Determine the (X, Y) coordinate at the center of the cell enclosing the given text.  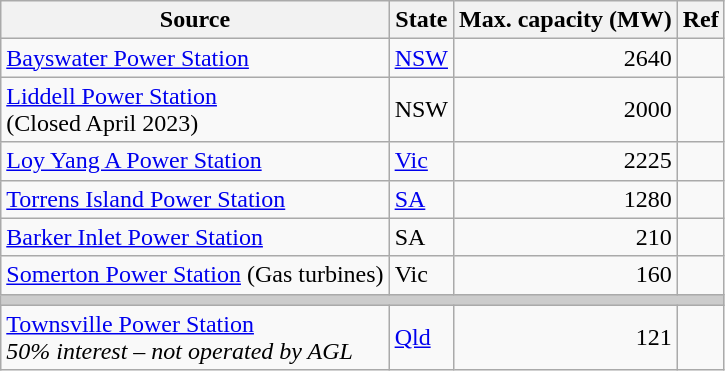
Torrens Island Power Station (195, 199)
Qld (421, 338)
Somerton Power Station (Gas turbines) (195, 275)
Max. capacity (MW) (566, 20)
160 (566, 275)
2000 (566, 110)
210 (566, 237)
Liddell Power Station (Closed April 2023) (195, 110)
2640 (566, 58)
121 (566, 338)
Ref (700, 20)
Barker Inlet Power Station (195, 237)
Townsville Power Station50% interest – not operated by AGL (195, 338)
1280 (566, 199)
Source (195, 20)
2225 (566, 161)
State (421, 20)
Bayswater Power Station (195, 58)
Loy Yang A Power Station (195, 161)
